From the cell containing the given text, extract its center point as (x, y) coordinate. 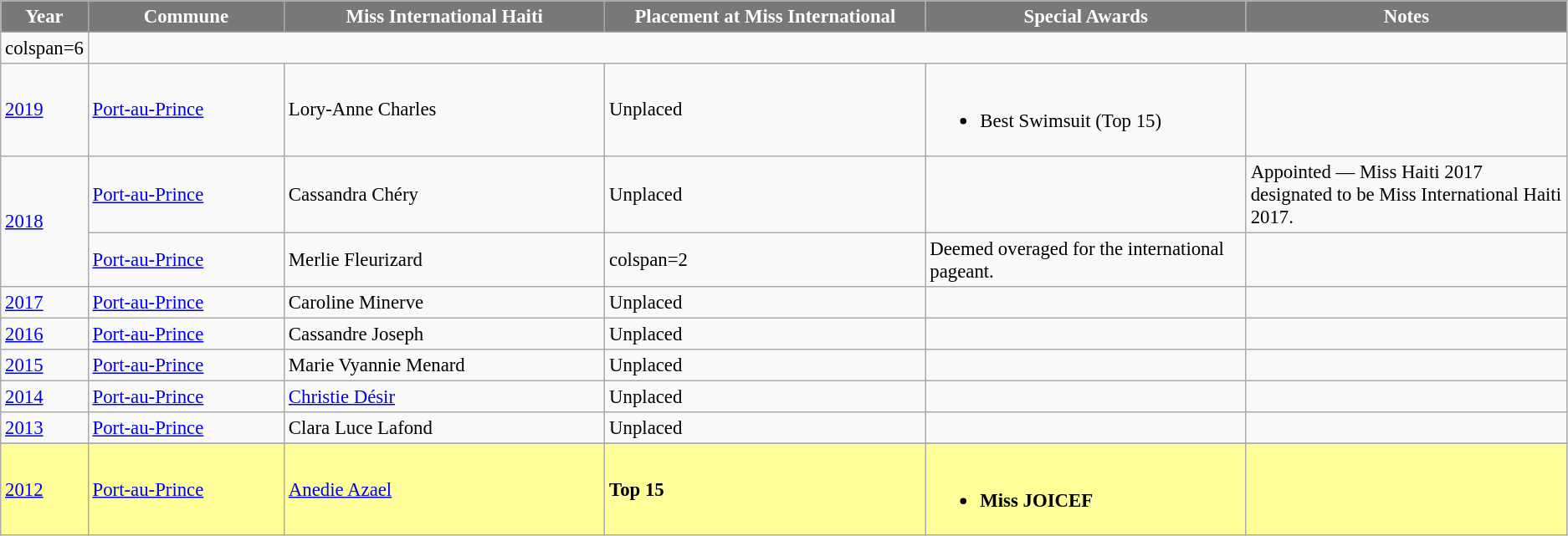
Deemed overaged for the international pageant. (1086, 259)
2019 (44, 110)
2015 (44, 365)
Marie Vyannie Menard (445, 365)
colspan=6 (44, 48)
Anedie Azael (445, 489)
Lory-Anne Charles (445, 110)
Special Awards (1086, 17)
Cassandre Joseph (445, 334)
Placement at Miss International (765, 17)
2012 (44, 489)
2016 (44, 334)
Merlie Fleurizard (445, 259)
Best Swimsuit (Top 15) (1086, 110)
Miss International Haiti (445, 17)
2017 (44, 302)
Notes (1406, 17)
2014 (44, 396)
2018 (44, 221)
colspan=2 (765, 259)
Year (44, 17)
Miss JOICEF (1086, 489)
Top 15 (765, 489)
Appointed — Miss Haiti 2017 designated to be Miss International Haiti 2017. (1406, 194)
Caroline Minerve (445, 302)
Christie Désir (445, 396)
Clara Luce Lafond (445, 428)
Cassandra Chéry (445, 194)
2013 (44, 428)
Commune (186, 17)
